Search for the cell housing the specified text and yield its [x, y] center coordinate. 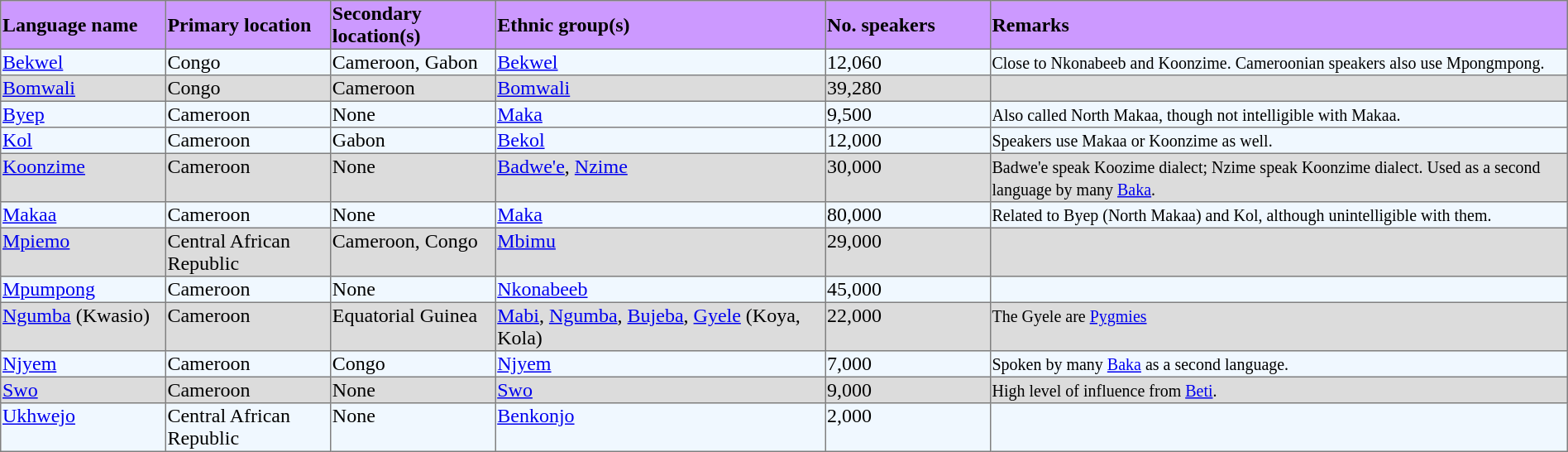
2,000 [908, 427]
Badwe'e speak Koozime dialect; Nzime speak Koonzime dialect. Used as a second language by many Baka. [1279, 177]
Primary location [248, 25]
29,000 [908, 252]
Nkonabeeb [660, 290]
12,000 [908, 141]
Language name [83, 25]
30,000 [908, 177]
The Gyele are Pygmies [1279, 326]
Remarks [1279, 25]
Related to Byep (North Makaa) and Kol, although unintelligible with them. [1279, 215]
Close to Nkonabeeb and Koonzime. Cameroonian speakers also use Mpongmpong. [1279, 62]
Bekol [660, 141]
Ethnic group(s) [660, 25]
Speakers use Makaa or Koonzime as well. [1279, 141]
Badwe'e, Nzime [660, 177]
Also called North Makaa, though not intelligible with Makaa. [1279, 114]
39,280 [908, 89]
No. speakers [908, 25]
22,000 [908, 326]
9,500 [908, 114]
Ngumba (Kwasio) [83, 326]
Byep [83, 114]
Cameroon, Congo [414, 252]
9,000 [908, 390]
12,060 [908, 62]
45,000 [908, 290]
Gabon [414, 141]
Benkonjo [660, 427]
Spoken by many Baka as a second language. [1279, 364]
80,000 [908, 215]
Secondary location(s) [414, 25]
Makaa [83, 215]
Mpumpong [83, 290]
7,000 [908, 364]
Mabi, Ngumba, Bujeba, Gyele (Koya, Kola) [660, 326]
High level of influence from Beti. [1279, 390]
Kol [83, 141]
Mpiemo [83, 252]
Mbimu [660, 252]
Equatorial Guinea [414, 326]
Koonzime [83, 177]
Cameroon, Gabon [414, 62]
Ukhwejo [83, 427]
